Capture the cell that displays the provided text and extract its (x, y) central coordinate. 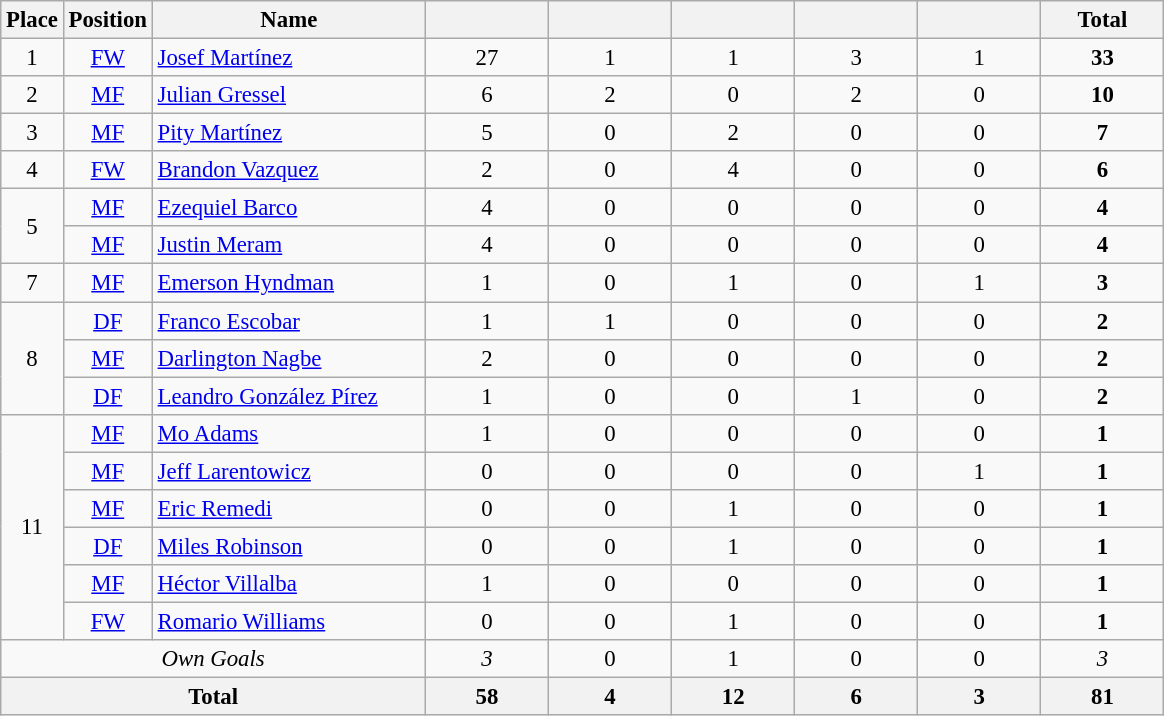
Jeff Larentowicz (288, 471)
81 (1102, 697)
Eric Remedi (288, 509)
Romario Williams (288, 621)
Own Goals (214, 659)
Justin Meram (288, 245)
12 (734, 697)
Mo Adams (288, 433)
33 (1102, 58)
Position (108, 20)
Emerson Hyndman (288, 283)
Miles Robinson (288, 546)
Franco Escobar (288, 321)
Darlington Nagbe (288, 358)
Josef Martínez (288, 58)
Héctor Villalba (288, 584)
Place (32, 20)
Brandon Vazquez (288, 170)
58 (486, 697)
10 (1102, 95)
8 (32, 358)
Name (288, 20)
Julian Gressel (288, 95)
11 (32, 527)
Pity Martínez (288, 133)
27 (486, 58)
Leandro González Pírez (288, 396)
Ezequiel Barco (288, 208)
